Pinpoint the cell where the given text exists, returning its [x, y] midpoint coordinate. 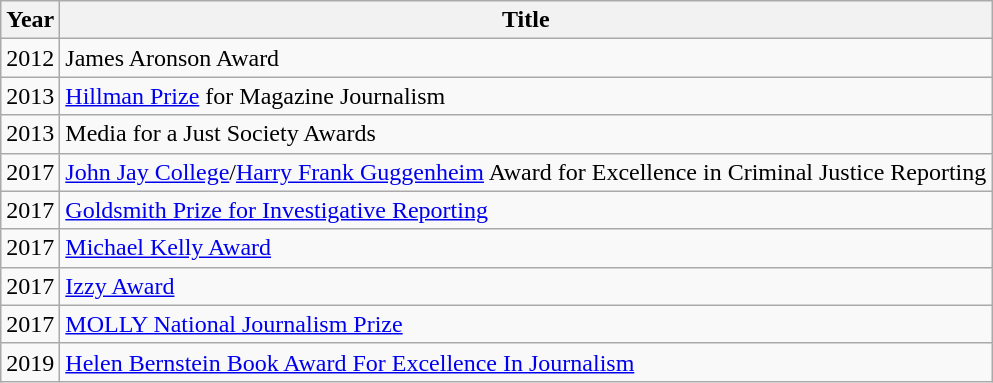
Title [526, 20]
Izzy Award [526, 286]
MOLLY National Journalism Prize [526, 324]
Media for a Just Society Awards [526, 134]
James Aronson Award [526, 58]
Hillman Prize for Magazine Journalism [526, 96]
2012 [30, 58]
John Jay College/Harry Frank Guggenheim Award for Excellence in Criminal Justice Reporting [526, 172]
Helen Bernstein Book Award For Excellence In Journalism [526, 362]
Year [30, 20]
2019 [30, 362]
Goldsmith Prize for Investigative Reporting [526, 210]
Michael Kelly Award [526, 248]
